Locate the cell with the specified text and output its [x, y] center coordinate. 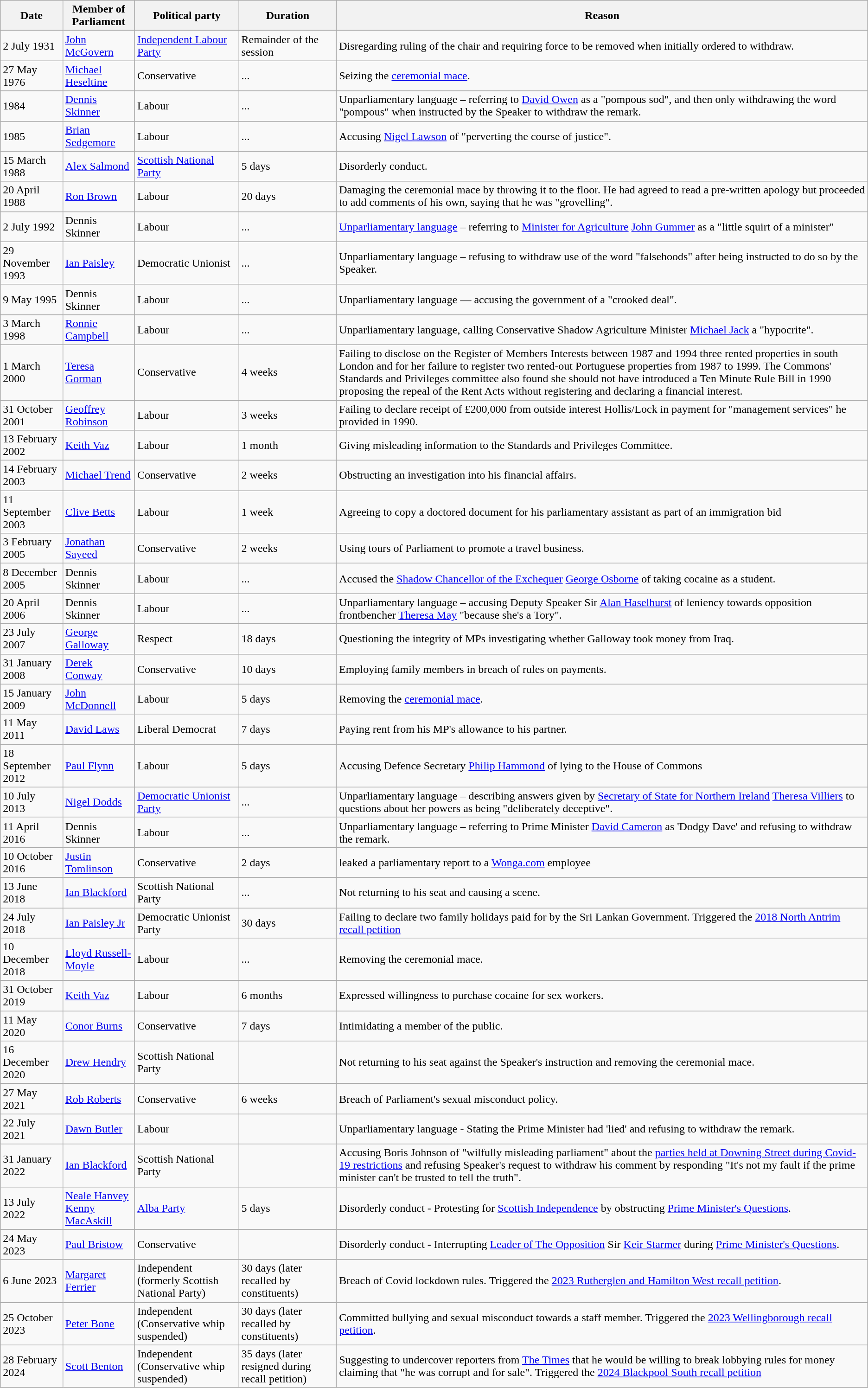
24 May 2023 [32, 1245]
Using tours of Parliament to promote a travel business. [602, 548]
Ronnie Campbell [98, 329]
Disorderly conduct - Protesting for Scottish Independence by obstructing Prime Minister's Questions. [602, 1208]
3 weeks [287, 415]
Drew Hendry [98, 1062]
Neale HanveyKenny MacAskill [98, 1208]
Ron Brown [98, 197]
Accusing Nigel Lawson of "perverting the course of justice". [602, 136]
Justin Tomlinson [98, 863]
18 September 2012 [32, 766]
Remainder of the session [287, 45]
Independent (formerly Scottish National Party) [187, 1281]
Disorderly conduct. [602, 166]
Paul Flynn [98, 766]
6 weeks [287, 1099]
Giving misleading information to the Standards and Privileges Committee. [602, 445]
4 weeks [287, 372]
1 week [287, 512]
Accusing Defence Secretary Philip Hammond of lying to the House of Commons [602, 766]
30 days [287, 923]
10 days [287, 669]
1 March 2000 [32, 372]
6 June 2023 [32, 1281]
Not returning to his seat against the Speaker's instruction and removing the ceremonial mace. [602, 1062]
2 July 1931 [32, 45]
Alba Party [187, 1208]
13 February 2002 [32, 445]
10 December 2018 [32, 959]
Peter Bone [98, 1324]
Ian Paisley Jr [98, 923]
1985 [32, 136]
23 July 2007 [32, 639]
2 days [287, 863]
13 June 2018 [32, 892]
27 May 1976 [32, 76]
Teresa Gorman [98, 372]
20 April 2006 [32, 608]
13 July 2022 [32, 1208]
Breach of Parliament's sexual misconduct policy. [602, 1099]
Clive Betts [98, 512]
Disregarding ruling of the chair and requiring force to be removed when initially ordered to withdraw. [602, 45]
Member of Parliament [98, 16]
Committed bullying and sexual misconduct towards a staff member. Triggered the 2023 Wellingborough recall petition. [602, 1324]
2 July 1992 [32, 226]
3 March 1998 [32, 329]
Independent Labour Party [187, 45]
Failing to declare two family holidays paid for by the Sri Lankan Government. Triggered the 2018 North Antrim recall petition [602, 923]
Geoffrey Robinson [98, 415]
Unparliamentary language, calling Conservative Shadow Agriculture Minister Michael Jack a "hypocrite". [602, 329]
Duration [287, 16]
Dawn Butler [98, 1129]
leaked a parliamentary report to a Wonga.com employee [602, 863]
3 February 2005 [32, 548]
24 July 2018 [32, 923]
Political party [187, 16]
31 October 2019 [32, 996]
Unparliamentary language – referring to Minister for Agriculture John Gummer as a "little squirt of a minister" [602, 226]
Accused the Shadow Chancellor of the Exchequer George Osborne of taking cocaine as a student. [602, 579]
George Galloway [98, 639]
Paying rent from his MP's allowance to his partner. [602, 729]
28 February 2024 [32, 1366]
15 January 2009 [32, 699]
Intimidating a member of the public. [602, 1026]
Not returning to his seat and causing a scene. [602, 892]
Nigel Dodds [98, 802]
11 April 2016 [32, 832]
Questioning the integrity of MPs investigating whether Galloway took money from Iraq. [602, 639]
1 month [287, 445]
1984 [32, 106]
14 February 2003 [32, 476]
Respect [187, 639]
Conor Burns [98, 1026]
Liberal Democrat [187, 729]
18 days [287, 639]
Ian Paisley [98, 263]
Unparliamentary language — accusing the government of a "crooked deal". [602, 300]
10 October 2016 [32, 863]
Michael Trend [98, 476]
Expressed willingness to purchase cocaine for sex workers. [602, 996]
Margaret Ferrier [98, 1281]
35 days (later resigned during recall petition) [287, 1366]
11 May 2020 [32, 1026]
Unparliamentary language – referring to Prime Minister David Cameron as 'Dodgy Dave' and refusing to withdraw the remark. [602, 832]
Seizing the ceremonial mace. [602, 76]
Paul Bristow [98, 1245]
9 May 1995 [32, 300]
Unparliamentary language - Stating the Prime Minister had 'lied' and refusing to withdraw the remark. [602, 1129]
Lloyd Russell-Moyle [98, 959]
22 July 2021 [32, 1129]
Unparliamentary language – refusing to withdraw use of the word "falsehoods" after being instructed to do so by the Speaker. [602, 263]
11 September 2003 [32, 512]
Breach of Covid lockdown rules. Triggered the 2023 Rutherglen and Hamilton West recall petition. [602, 1281]
Alex Salmond [98, 166]
Agreeing to copy a doctored document for his parliamentary assistant as part of an immigration bid [602, 512]
29 November 1993 [32, 263]
31 January 2008 [32, 669]
Reason [602, 16]
25 October 2023 [32, 1324]
Michael Heseltine [98, 76]
20 days [287, 197]
6 months [287, 996]
10 July 2013 [32, 802]
31 October 2001 [32, 415]
Obstructing an investigation into his financial affairs. [602, 476]
Democratic Unionist [187, 263]
Disorderly conduct - Interrupting Leader of The Opposition Sir Keir Starmer during Prime Minister's Questions. [602, 1245]
John McDonnell [98, 699]
Scott Benton [98, 1366]
Employing family members in breach of rules on payments. [602, 669]
Derek Conway [98, 669]
16 December 2020 [32, 1062]
Jonathan Sayeed [98, 548]
Date [32, 16]
Failing to declare receipt of £200,000 from outside interest Hollis/Lock in payment for "management services" he provided in 1990. [602, 415]
8 December 2005 [32, 579]
John McGovern [98, 45]
15 March 1988 [32, 166]
20 April 1988 [32, 197]
31 January 2022 [32, 1165]
David Laws [98, 729]
27 May 2021 [32, 1099]
Brian Sedgemore [98, 136]
11 May 2011 [32, 729]
Rob Roberts [98, 1099]
